Return the (x, y) coordinate for the center point of the cell that contains the specified text.  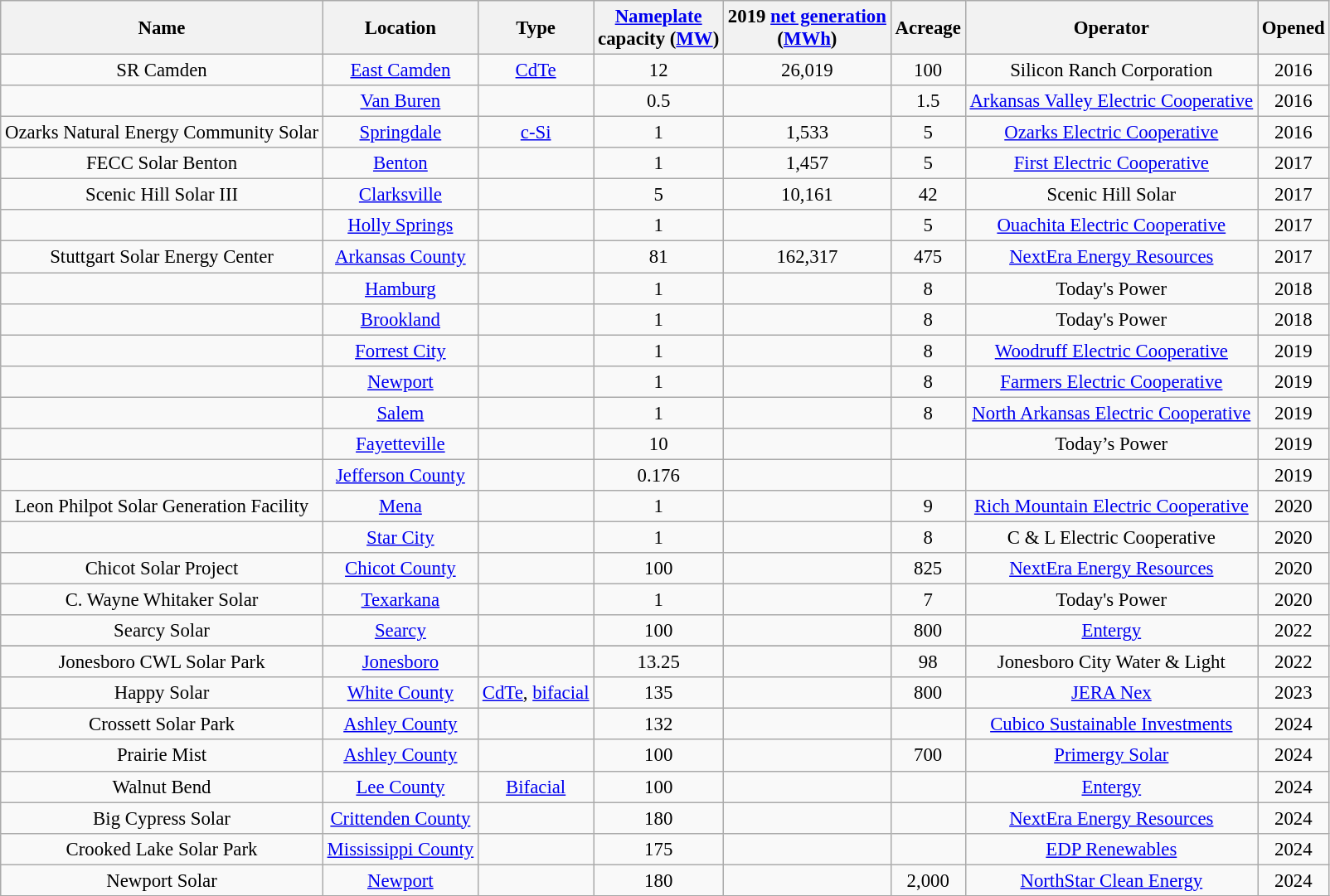
1,457 (808, 163)
East Camden (400, 70)
Texarkana (400, 600)
First Electric Cooperative (1111, 163)
Hamburg (400, 288)
135 (658, 693)
Prairie Mist (163, 756)
Stuttgart Solar Energy Center (163, 257)
825 (928, 569)
Farmers Electric Cooperative (1111, 381)
Cubico Sustainable Investments (1111, 724)
175 (658, 849)
Mississippi County (400, 849)
132 (658, 724)
Arkansas Valley Electric Cooperative (1111, 101)
2023 (1294, 693)
81 (658, 257)
Crossett Solar Park (163, 724)
CdTe, bifacial (536, 693)
Acreage (928, 28)
Happy Solar (163, 693)
Walnut Bend (163, 787)
Van Buren (400, 101)
Searcy Solar (163, 631)
Silicon Ranch Corporation (1111, 70)
Newport Solar (163, 880)
SR Camden (163, 70)
2,000 (928, 880)
10,161 (808, 195)
EDP Renewables (1111, 849)
Mena (400, 506)
Clarksville (400, 195)
98 (928, 662)
Scenic Hill Solar (1111, 195)
Ozarks Electric Cooperative (1111, 133)
Jefferson County (400, 475)
162,317 (808, 257)
Primergy Solar (1111, 756)
1.5 (928, 101)
Rich Mountain Electric Cooperative (1111, 506)
2019 net generation (MWh) (808, 28)
Arkansas County (400, 257)
Scenic Hill Solar III (163, 195)
CdTe (536, 70)
JERA Nex (1111, 693)
Crittenden County (400, 818)
FECC Solar Benton (163, 163)
12 (658, 70)
0.5 (658, 101)
1,533 (808, 133)
475 (928, 257)
Springdale (400, 133)
Big Cypress Solar (163, 818)
7 (928, 600)
13.25 (658, 662)
Operator (1111, 28)
Salem (400, 413)
Fayetteville (400, 444)
North Arkansas Electric Cooperative (1111, 413)
26,019 (808, 70)
Crooked Lake Solar Park (163, 849)
700 (928, 756)
Location (400, 28)
Bifacial (536, 787)
0.176 (658, 475)
42 (928, 195)
C. Wayne Whitaker Solar (163, 600)
Leon Philpot Solar Generation Facility (163, 506)
10 (658, 444)
Jonesboro (400, 662)
Brookland (400, 319)
Searcy (400, 631)
Holly Springs (400, 226)
Jonesboro CWL Solar Park (163, 662)
Star City (400, 537)
Today’s Power (1111, 444)
Lee County (400, 787)
Jonesboro City Water & Light (1111, 662)
Benton (400, 163)
Name (163, 28)
Nameplatecapacity (MW) (658, 28)
Forrest City (400, 351)
NorthStar Clean Energy (1111, 880)
Ouachita Electric Cooperative (1111, 226)
Opened (1294, 28)
9 (928, 506)
Chicot Solar Project (163, 569)
Woodruff Electric Cooperative (1111, 351)
White County (400, 693)
Ozarks Natural Energy Community Solar (163, 133)
C & L Electric Cooperative (1111, 537)
Type (536, 28)
Chicot County (400, 569)
c-Si (536, 133)
